Search for the cell housing the specified text and yield its [X, Y] center coordinate. 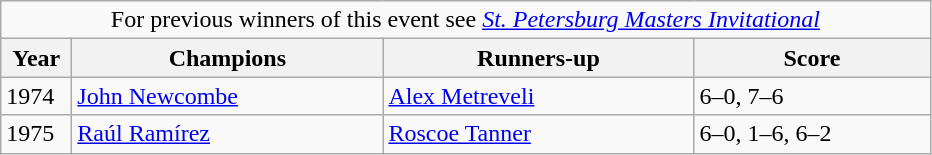
Roscoe Tanner [538, 134]
Alex Metreveli [538, 96]
For previous winners of this event see St. Petersburg Masters Invitational [466, 20]
1975 [36, 134]
Champions [228, 58]
1974 [36, 96]
6–0, 7–6 [812, 96]
Raúl Ramírez [228, 134]
Runners-up [538, 58]
6–0, 1–6, 6–2 [812, 134]
Year [36, 58]
John Newcombe [228, 96]
Score [812, 58]
